Locate the cell with the specified text and output its [x, y] center coordinate. 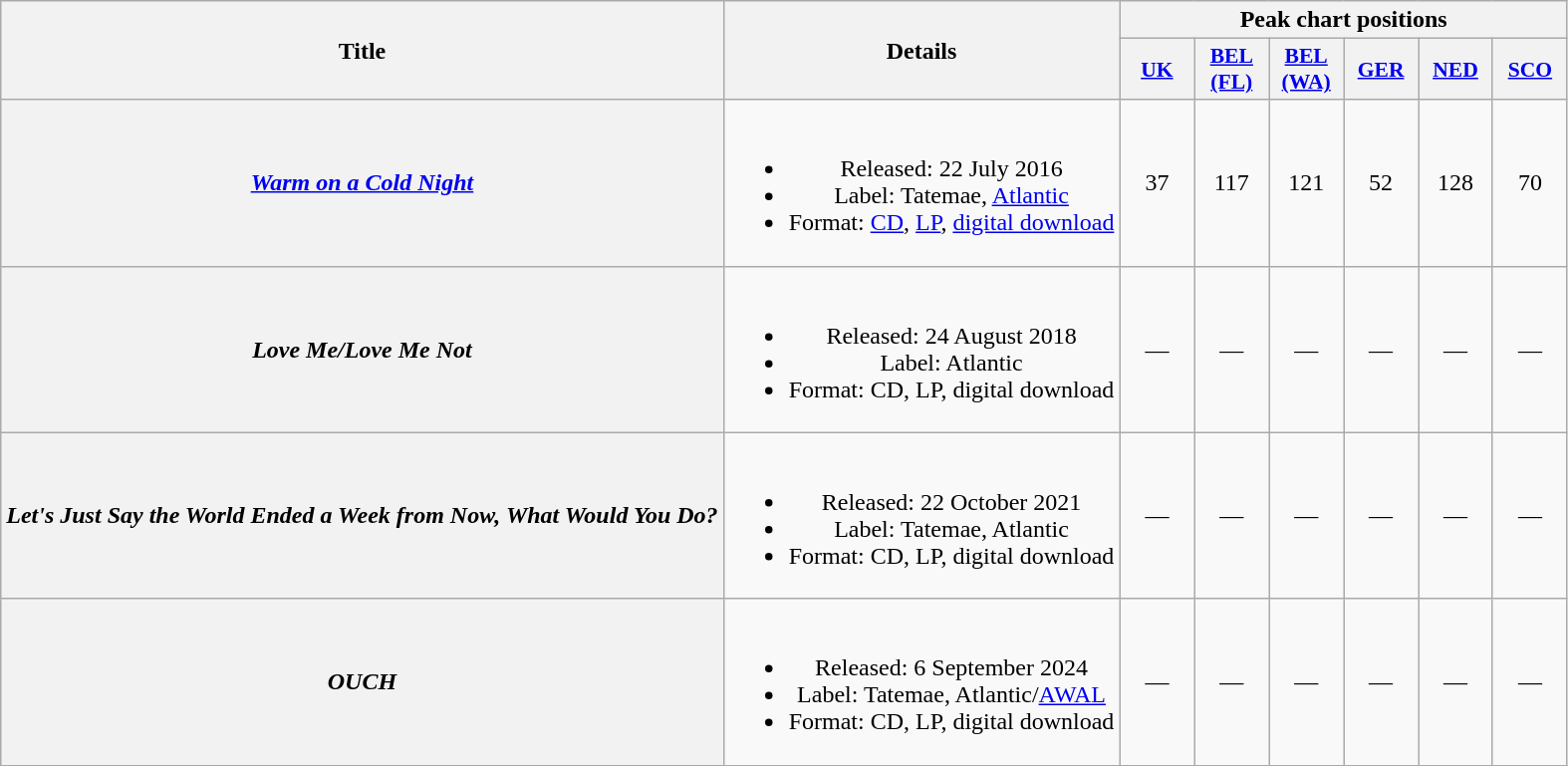
121 [1307, 183]
GER [1381, 70]
Peak chart positions [1343, 20]
BEL(FL) [1231, 70]
Released: 22 July 2016Label: Tatemae, AtlanticFormat: CD, LP, digital download [921, 183]
BEL(WA) [1307, 70]
37 [1158, 183]
Let's Just Say the World Ended a Week from Now, What Would You Do? [363, 516]
Warm on a Cold Night [363, 183]
Details [921, 50]
52 [1381, 183]
70 [1530, 183]
117 [1231, 183]
Released: 22 October 2021Label: Tatemae, AtlanticFormat: CD, LP, digital download [921, 516]
128 [1456, 183]
UK [1158, 70]
SCO [1530, 70]
Released: 6 September 2024Label: Tatemae, Atlantic/AWALFormat: CD, LP, digital download [921, 681]
Released: 24 August 2018Label: AtlanticFormat: CD, LP, digital download [921, 349]
Love Me/Love Me Not [363, 349]
Title [363, 50]
NED [1456, 70]
OUCH [363, 681]
